Identify which cell holds the provided text, then report its [X, Y] central coordinate. 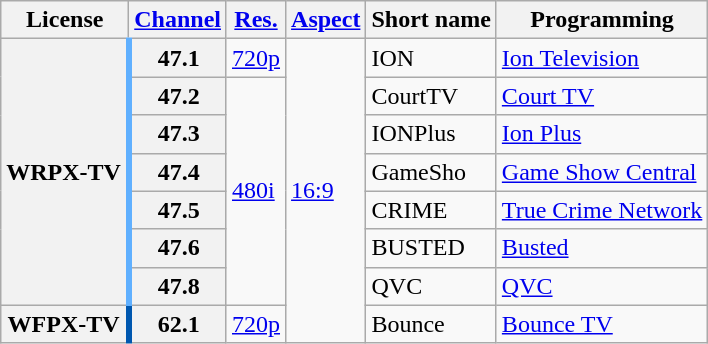
47.4 [178, 172]
Game Show Central [602, 172]
47.8 [178, 286]
Channel [178, 20]
CRIME [431, 210]
Ion Plus [602, 134]
Programming [602, 20]
Ion Television [602, 58]
License [65, 20]
BUSTED [431, 248]
47.1 [178, 58]
Res. [256, 20]
Short name [431, 20]
47.5 [178, 210]
47.6 [178, 248]
47.3 [178, 134]
CourtTV [431, 96]
Bounce [431, 324]
47.2 [178, 96]
ION [431, 58]
GameSho [431, 172]
WFPX-TV [65, 324]
62.1 [178, 324]
True Crime Network [602, 210]
WRPX-TV [65, 172]
IONPlus [431, 134]
480i [256, 191]
Court TV [602, 96]
Bounce TV [602, 324]
16:9 [326, 191]
Busted [602, 248]
Aspect [326, 20]
